Determine the (x, y) coordinate at the center of the cell enclosing the given text.  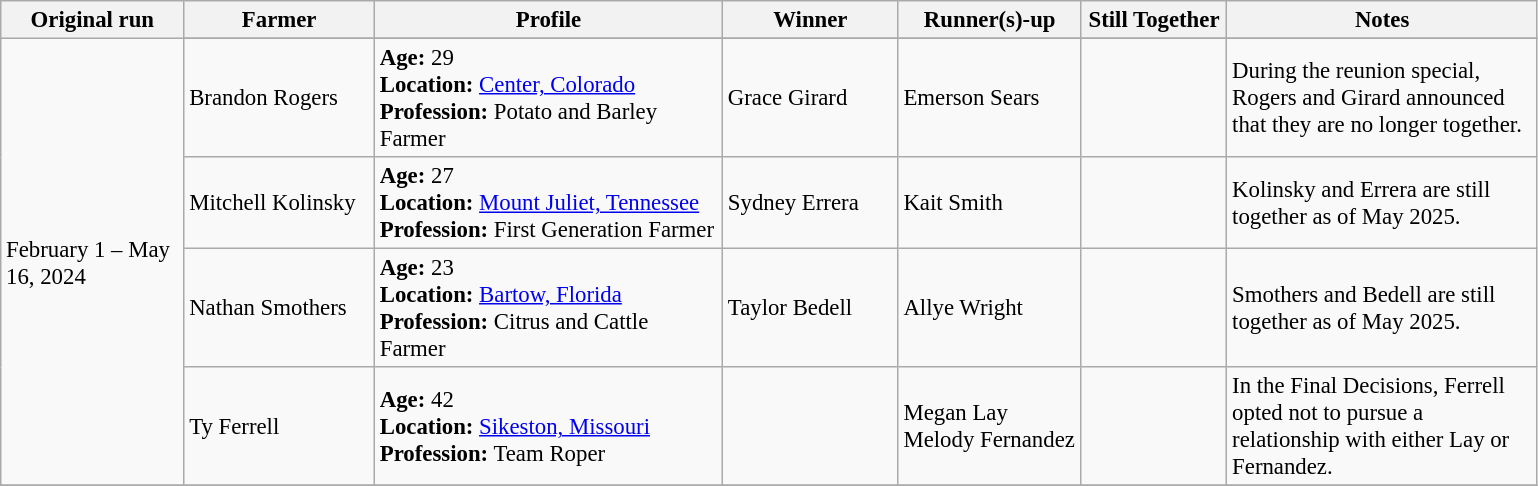
Grace Girard (811, 98)
Brandon Rogers (280, 98)
Age: 42 Location: Sikeston, Missouri Profession: Team Roper (548, 426)
February 1 – May 16, 2024 (92, 262)
Winner (811, 20)
Taylor Bedell (811, 308)
During the reunion special, Rogers and Girard announced that they are no longer together. (1382, 98)
Mitchell Kolinsky (280, 203)
Kait Smith (990, 203)
Sydney Errera (811, 203)
Farmer (280, 20)
Age: 29 Location: Center, Colorado Profession: Potato and Barley Farmer (548, 98)
Kolinsky and Errera are still together as of May 2025. (1382, 203)
Original run (92, 20)
Notes (1382, 20)
Smothers and Bedell are still together as of May 2025. (1382, 308)
Runner(s)-up (990, 20)
Ty Ferrell (280, 426)
Nathan Smothers (280, 308)
Allye Wright (990, 308)
Still Together (1154, 20)
Age: 23 Location: Bartow, Florida Profession: Citrus and Cattle Farmer (548, 308)
In the Final Decisions, Ferrell opted not to pursue a relationship with either Lay or Fernandez. (1382, 426)
Megan LayMelody Fernandez (990, 426)
Profile (548, 20)
Age: 27 Location: Mount Juliet, Tennessee Profession: First Generation Farmer (548, 203)
Emerson Sears (990, 98)
